Return the (x, y) coordinate for the center point of the cell that contains the specified text.  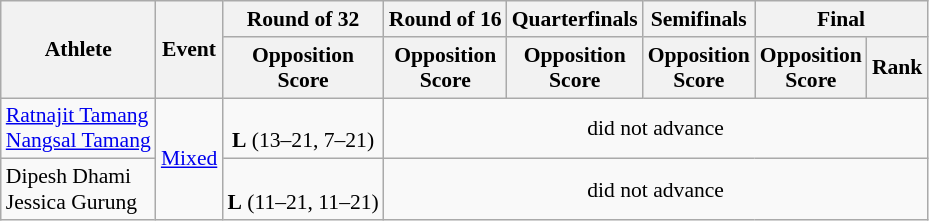
Dipesh Dhami Jessica Gurung (78, 190)
Event (189, 50)
L (13–21, 7–21) (302, 128)
Rank (898, 68)
Round of 16 (446, 19)
Quarterfinals (575, 19)
Ratnajit Tamang Nangsal Tamang (78, 128)
Final (842, 19)
L (11–21, 11–21) (302, 190)
Athlete (78, 50)
Mixed (189, 159)
Round of 32 (302, 19)
Semifinals (699, 19)
